Return the (X, Y) coordinate for the center point of the cell that contains the specified text.  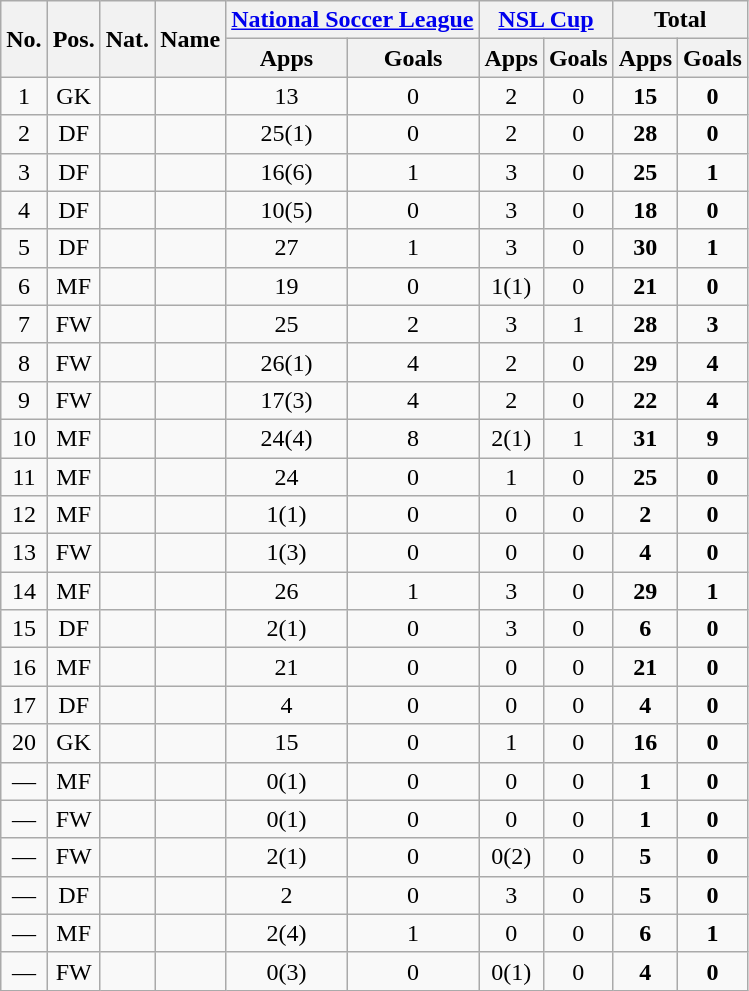
National Soccer League (352, 20)
22 (645, 400)
Name (190, 39)
20 (24, 743)
17(3) (287, 400)
14 (24, 591)
25(1) (287, 134)
26(1) (287, 362)
26 (287, 591)
17 (24, 705)
Nat. (127, 39)
Pos. (74, 39)
27 (287, 248)
2(4) (287, 933)
24 (287, 477)
19 (287, 286)
1(3) (287, 553)
10(5) (287, 210)
Total (680, 20)
0(2) (511, 857)
31 (645, 438)
30 (645, 248)
18 (645, 210)
24(4) (287, 438)
7 (24, 324)
11 (24, 477)
No. (24, 39)
NSL Cup (546, 20)
0(3) (287, 971)
12 (24, 515)
16(6) (287, 172)
10 (24, 438)
